Identify which cell holds the provided text, then report its (X, Y) central coordinate. 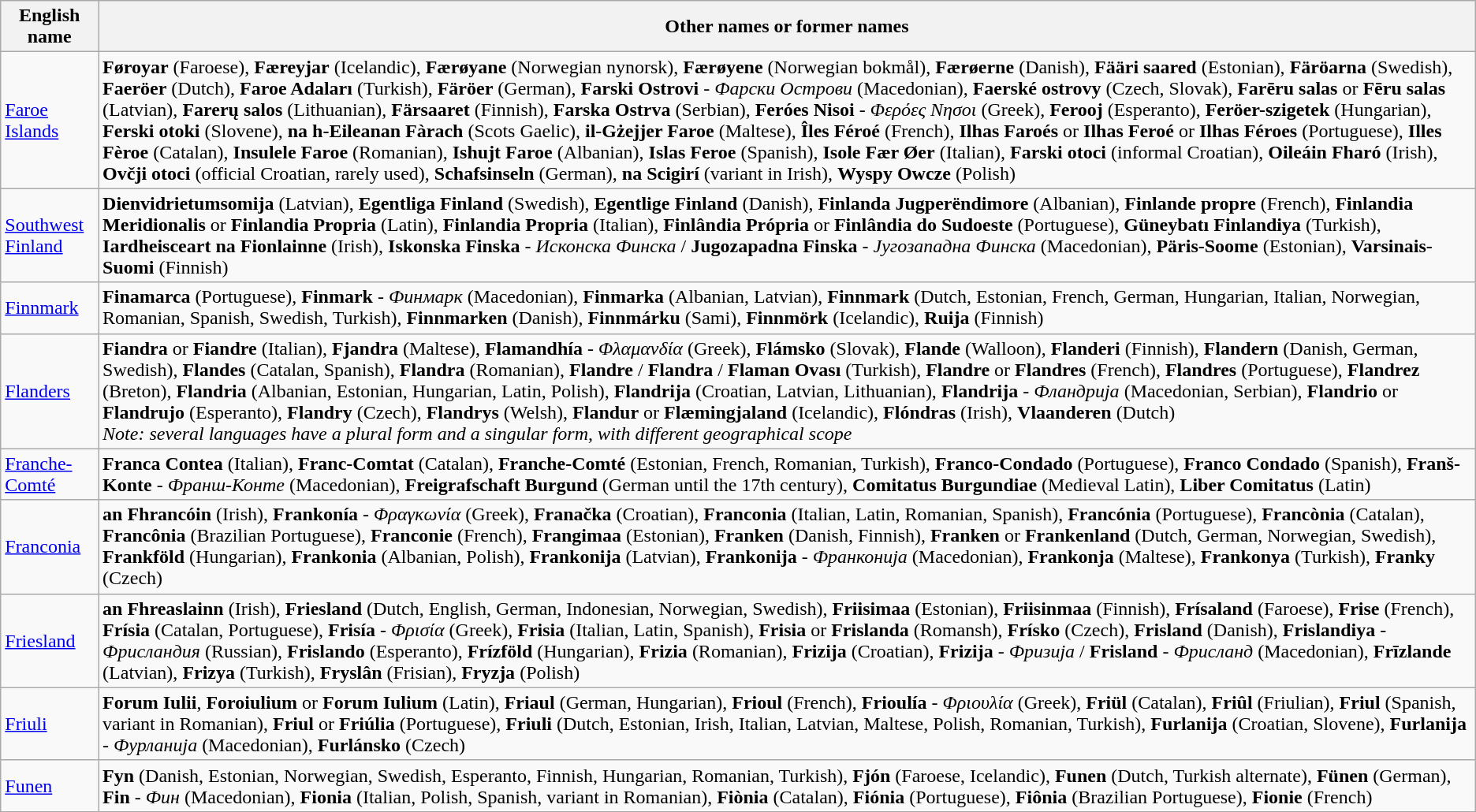
English name (50, 27)
Funen (50, 785)
Franconia (50, 547)
Other names or former names (787, 27)
Faroe Islands (50, 120)
Flanders (50, 391)
Southwest Finland (50, 235)
Friesland (50, 640)
Finnmark (50, 307)
Franche-Comté (50, 475)
Friuli (50, 724)
